Find where the given text appears and provide that cell's center as (X, Y) coordinate. 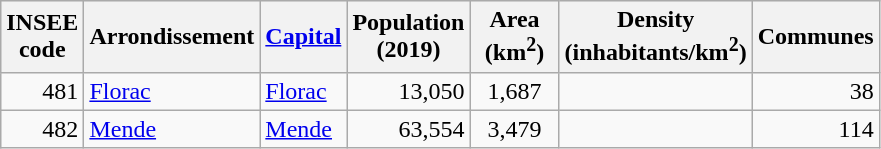
Area(km2) (514, 37)
13,050 (408, 91)
Capital (304, 37)
38 (816, 91)
63,554 (408, 129)
Arrondissement (172, 37)
Density(inhabitants/km2) (656, 37)
Population(2019) (408, 37)
Communes (816, 37)
INSEEcode (42, 37)
482 (42, 129)
481 (42, 91)
1,687 (514, 91)
114 (816, 129)
3,479 (514, 129)
